Determine the [x, y] coordinate at the center of the cell enclosing the given text.  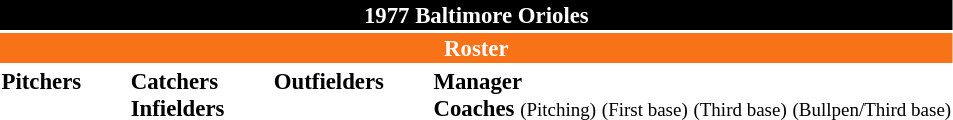
1977 Baltimore Orioles [476, 15]
Roster [476, 48]
